Output the [x, y] coordinate of the center of the cell containing the given text.  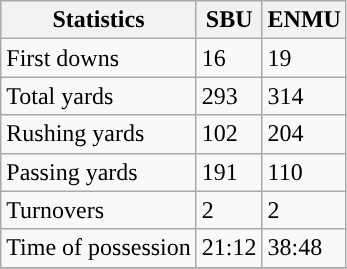
110 [304, 172]
Rushing yards [99, 134]
First downs [99, 58]
102 [229, 134]
191 [229, 172]
Time of possession [99, 248]
ENMU [304, 20]
293 [229, 96]
19 [304, 58]
38:48 [304, 248]
Total yards [99, 96]
Statistics [99, 20]
21:12 [229, 248]
Turnovers [99, 210]
16 [229, 58]
314 [304, 96]
204 [304, 134]
SBU [229, 20]
Passing yards [99, 172]
